Pinpoint the cell where the given text exists, returning its [X, Y] midpoint coordinate. 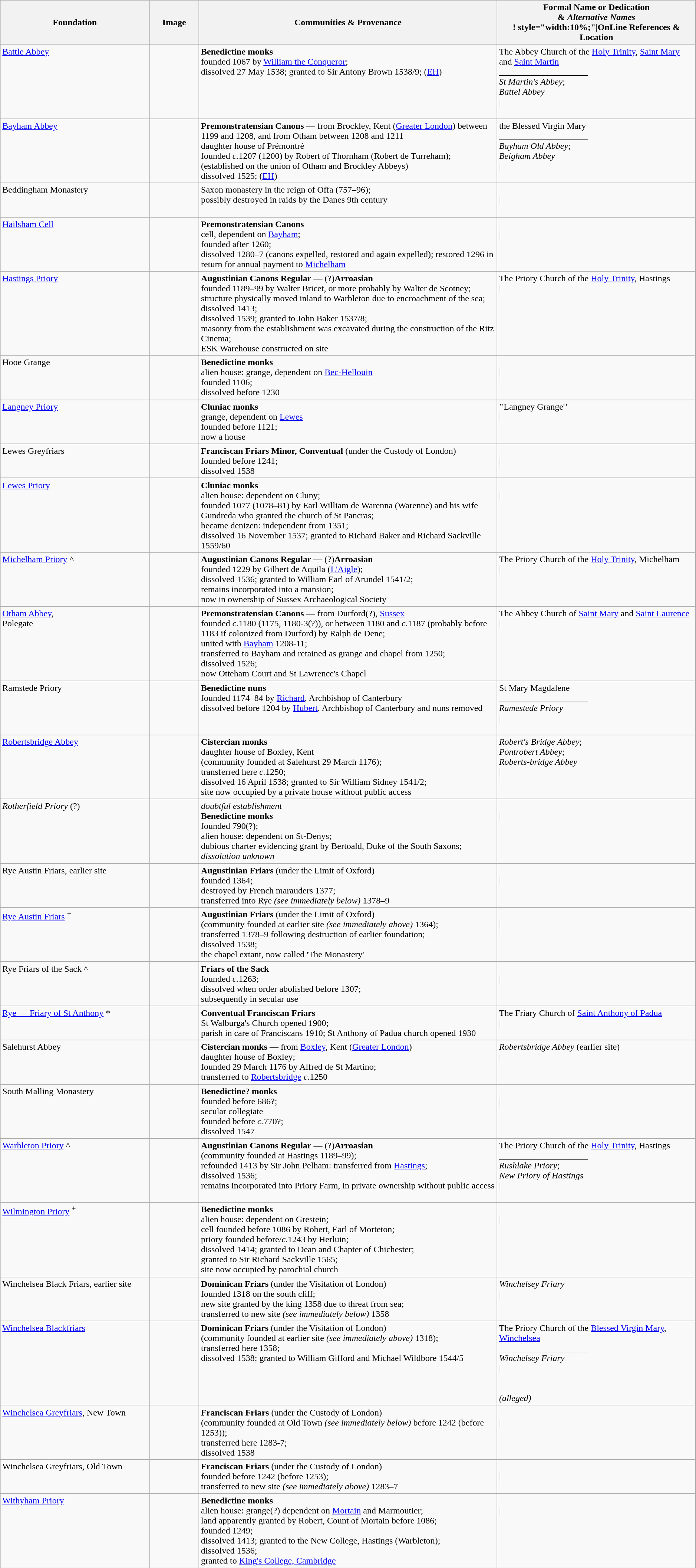
The Priory Church of the Holy Trinity, Michelham| [596, 579]
Hastings Priory [75, 313]
The Priory Church of the Holy Trinity, Hastings| [596, 313]
St Mary Magdalene____________________Ramestede Priory| [596, 708]
Bayham Abbey [75, 151]
Michelham Priory ^ [75, 579]
Friars of the Sackfounded c.1263;dissolved when order abolished before 1307;subsequently in secular use [348, 984]
Benedictine monksfounded 1067 by William the Conqueror;dissolved 27 May 1538; granted to Sir Antony Brown 1538/9; (EH) [348, 82]
Robertsbridge Abbey [75, 767]
Winchelsea Greyfriars, Old Town [75, 1476]
Wilmington Priory + [75, 1240]
Warbleton Priory ^ [75, 1170]
The Friary Church of Saint Anthony of Padua| [596, 1023]
Hailsham Cell [75, 244]
Winchelsey Friary| [596, 1299]
Franciscan Friars (under the Custody of London)founded before 1242 (before 1253);transferred to new site (see immediately above) 1283–7 [348, 1476]
Rye Austin Friars, earlier site [75, 885]
Lewes Priory [75, 515]
South Malling Monastery [75, 1111]
Communities & Provenance [348, 22]
Benedictine? monksfounded before 686?;secular collegiatefounded before c.770?;dissolved 1547 [348, 1111]
Rye Friars of the Sack ^ [75, 984]
Winchelsea Greyfriars, New Town [75, 1432]
Formal Name or Dedication & Alternative Names! style="width:10%;"|OnLine References & Location [596, 22]
Winchelsea Blackfriars [75, 1363]
Langney Priory [75, 421]
Benedictine monksalien house: grange, dependent on Bec-Hellouinfounded 1106;dissolved before 1230 [348, 378]
Conventual Franciscan FriarsSt Walburga's Church opened 1900;parish in care of Franciscans 1910; St Anthony of Padua church opened 1930 [348, 1023]
Benedictine nunsfounded 1174–84 by Richard, Archbishop of Canterburydissolved before 1204 by Hubert, Archbishop of Canterbury and nuns removed [348, 708]
Rotherfield Priory (?) [75, 831]
Robert's Bridge Abbey;Pontrobert Abbey;Roberts-bridge Abbey| [596, 767]
Franciscan Friars Minor, Conventual (under the Custody of London)founded before 1241;dissolved 1538 [348, 461]
Beddingham Monastery [75, 200]
Hooe Grange [75, 378]
Lewes Greyfriars [75, 461]
Saxon monastery in the reign of Offa (757–96);possibly destroyed in raids by the Danes 9th century [348, 200]
the Blessed Virgin Mary____________________Bayham Old Abbey;Beigham Abbey| [596, 151]
Otham Abbey, Polegate [75, 643]
Robertsbridge Abbey (earlier site)| [596, 1062]
Rye — Friary of St Anthony * [75, 1023]
Cluniac monksgrange, dependent on Lewesfounded before 1121;now a house [348, 421]
The Abbey Church of Saint Mary and Saint Laurence| [596, 643]
Rye Austin Friars + [75, 935]
’'Langney Grange'’| [596, 421]
Foundation [75, 22]
Winchelsea Black Friars, earlier site [75, 1299]
Battle Abbey [75, 82]
Withyham Priory [75, 1531]
The Priory Church of the Blessed Virgin Mary, Winchelsea____________________Winchelsey Friary| (alleged) [596, 1363]
The Abbey Church of the Holy Trinity, Saint Mary and Saint Martin____________________St Martin's Abbey;Battel Abbey| [596, 82]
The Priory Church of the Holy Trinity, Hastings____________________Rushlake Priory;New Priory of Hastings| [596, 1170]
Ramstede Priory [75, 708]
Image [174, 22]
Salehurst Abbey [75, 1062]
Augustinian Friars (under the Limit of Oxford)founded 1364;destroyed by French marauders 1377;transferred into Rye (see immediately below) 1378–9 [348, 885]
